Search for the cell housing the specified text and yield its (x, y) center coordinate. 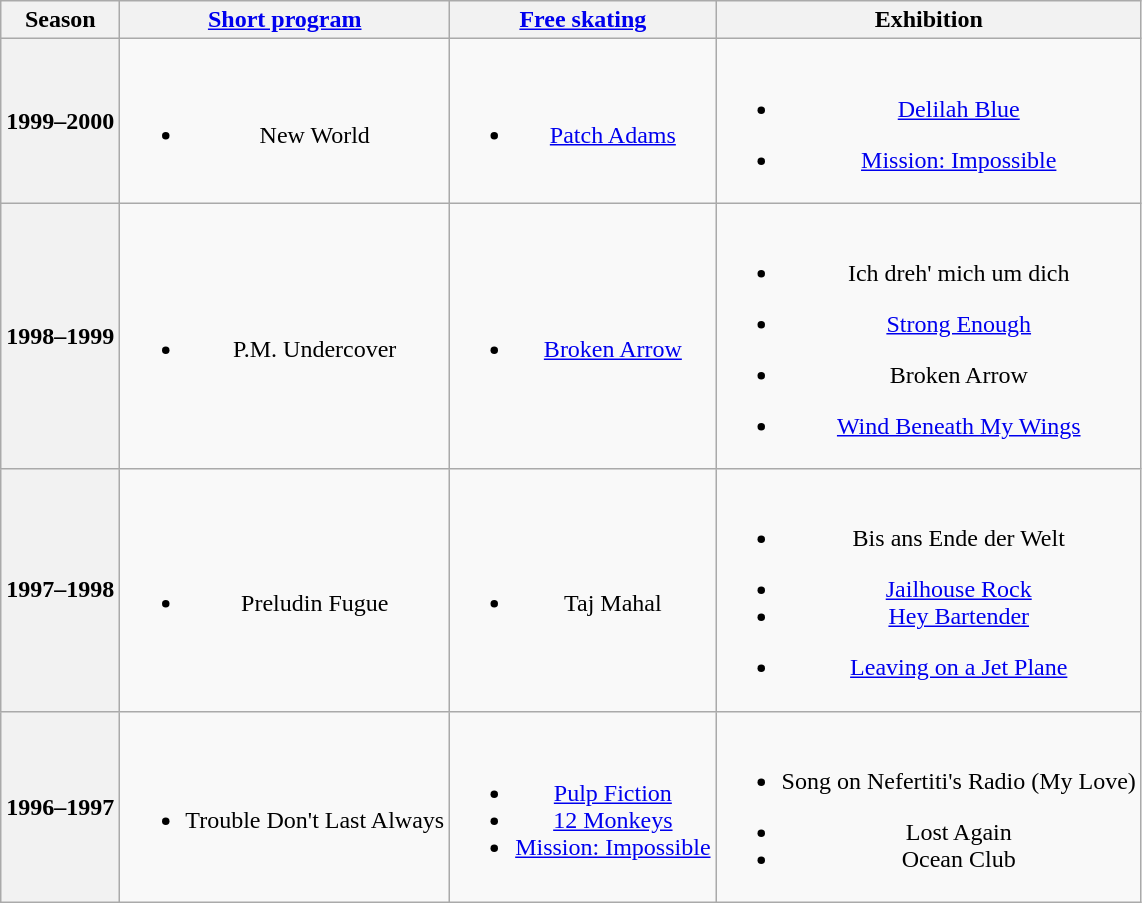
Bis ans Ende der Welt Jailhouse RockHey Bartender Leaving on a Jet Plane (928, 590)
Broken Arrow (583, 336)
Short program (285, 20)
Free skating (583, 20)
Pulp Fiction12 MonkeysMission: Impossible (583, 806)
1999–2000 (60, 121)
Trouble Don't Last Always (285, 806)
P.M. Undercover (285, 336)
Season (60, 20)
1997–1998 (60, 590)
1998–1999 (60, 336)
1996–1997 (60, 806)
Preludin Fugue (285, 590)
Exhibition (928, 20)
Song on Nefertiti's Radio (My Love) Lost Again Ocean Club (928, 806)
Delilah Blue Mission: Impossible (928, 121)
New World (285, 121)
Ich dreh' mich um dich Strong Enough Broken Arrow Wind Beneath My Wings (928, 336)
Patch Adams (583, 121)
Taj Mahal (583, 590)
